Extract the [X, Y] coordinate from the center of the cell holding the provided text.  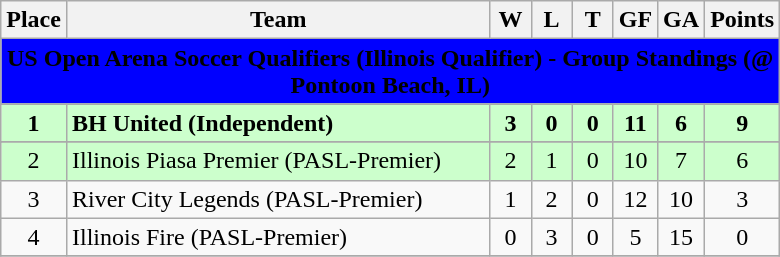
GA [682, 20]
7 [682, 161]
GF [635, 20]
Points [742, 20]
5 [635, 237]
US Open Arena Soccer Qualifiers (Illinois Qualifier) - Group Standings (@ Pontoon Beach, IL) [390, 72]
BH United (Independent) [278, 123]
9 [742, 123]
4 [34, 237]
Illinois Fire (PASL-Premier) [278, 237]
Team [278, 20]
Place [34, 20]
11 [635, 123]
River City Legends (PASL-Premier) [278, 199]
15 [682, 237]
W [510, 20]
T [592, 20]
12 [635, 199]
Illinois Piasa Premier (PASL-Premier) [278, 161]
L [552, 20]
